Output the [x, y] coordinate of the center of the cell containing the given text.  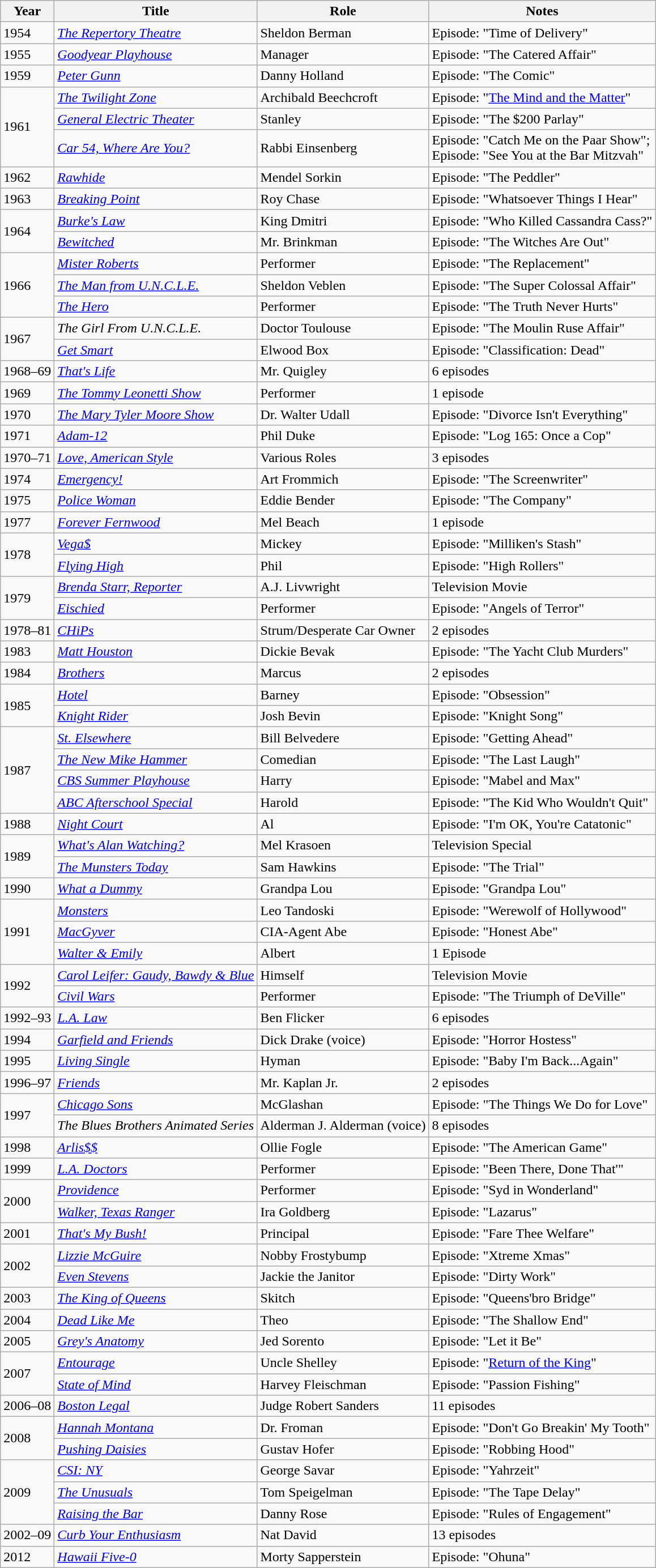
Episode: "Ohuna" [542, 1557]
Dick Drake (voice) [343, 1040]
Walter & Emily [156, 953]
Flying High [156, 565]
Mr. Kaplan Jr. [343, 1083]
Uncle Shelley [343, 1363]
Theo [343, 1320]
Episode: "The Truth Never Hurts" [542, 307]
1970 [27, 415]
Episode: "Baby I'm Back...Again" [542, 1061]
Ollie Fogle [343, 1147]
Episode: "The Screenwriter" [542, 479]
The Repertory Theatre [156, 33]
1961 [27, 127]
2008 [27, 1438]
Friends [156, 1083]
The Tommy Leonetti Show [156, 393]
Elwood Box [343, 350]
Episode: "The Things We Do for Love" [542, 1104]
1997 [27, 1115]
The Mary Tyler Moore Show [156, 415]
Gustav Hofer [343, 1449]
What's Alan Watching? [156, 845]
Television Special [542, 845]
That's My Bush! [156, 1233]
Chicago Sons [156, 1104]
Episode: "The Last Laugh" [542, 759]
King Dmitri [343, 220]
1996–97 [27, 1083]
Hyman [343, 1061]
Get Smart [156, 350]
Episode: "Xtreme Xmas" [542, 1255]
Episode: "Knight Song" [542, 716]
Doctor Toulouse [343, 328]
1971 [27, 436]
Episode: "The Mind and the Matter" [542, 97]
1975 [27, 501]
Phil [343, 565]
Art Frommich [343, 479]
1955 [27, 54]
Episode: "Angels of Terror" [542, 608]
Episode: "Passion Fishing" [542, 1385]
Role [343, 11]
State of Mind [156, 1385]
Episode: "Getting Ahead" [542, 738]
Episode: "Mabel and Max" [542, 781]
Tom Speigelman [343, 1492]
Episode: "Rules of Engagement" [542, 1514]
Episode: "Lazarus" [542, 1212]
Alderman J. Alderman (voice) [343, 1126]
Dr. Walter Udall [343, 415]
Episode: "The Catered Affair" [542, 54]
Episode: "The Yacht Club Murders" [542, 652]
Title [156, 11]
1987 [27, 770]
1995 [27, 1061]
1969 [27, 393]
2012 [27, 1557]
Raising the Bar [156, 1514]
Harvey Fleischman [343, 1385]
Mister Roberts [156, 263]
Pushing Daisies [156, 1449]
2004 [27, 1320]
MacGyver [156, 932]
1991 [27, 932]
The Blues Brothers Animated Series [156, 1126]
Hotel [156, 695]
Car 54, Where Are You? [156, 148]
Bill Belvedere [343, 738]
Episode: "Don't Go Breakin' My Tooth" [542, 1428]
Grandpa Lou [343, 888]
Harold [343, 802]
1994 [27, 1040]
The Man from U.N.C.L.E. [156, 285]
Hawaii Five-0 [156, 1557]
Phil Duke [343, 436]
That's Life [156, 371]
Grey's Anatomy [156, 1341]
Episode: "High Rollers" [542, 565]
What a Dummy [156, 888]
Various Roles [343, 458]
3 episodes [542, 458]
Civil Wars [156, 997]
13 episodes [542, 1535]
St. Elsewhere [156, 738]
Curb Your Enthusiasm [156, 1535]
Forever Fernwood [156, 522]
Episode: "The Super Colossal Affair" [542, 285]
2003 [27, 1298]
1954 [27, 33]
Mr. Quigley [343, 371]
Episode: "The $200 Parlay" [542, 119]
The New Mike Hammer [156, 759]
Episode: "Honest Abe" [542, 932]
The Twilight Zone [156, 97]
Episode: "The Moulin Ruse Affair" [542, 328]
Episode: "Catch Me on the Paar Show"; Episode: "See You at the Bar Mitzvah" [542, 148]
Hannah Montana [156, 1428]
ABC Afterschool Special [156, 802]
Dr. Froman [343, 1428]
Vega$ [156, 544]
Episode: "Classification: Dead" [542, 350]
Arlis$$ [156, 1147]
Episode: "I'm OK, You're Catatonic" [542, 824]
Marcus [343, 673]
Episode: "The Witches Are Out" [542, 242]
1999 [27, 1169]
Brothers [156, 673]
Episode: "Milliken's Stash" [542, 544]
Ben Flicker [343, 1018]
Notes [542, 11]
Eischied [156, 608]
1963 [27, 199]
Episode: "The Tape Delay" [542, 1492]
Rawhide [156, 177]
Love, American Style [156, 458]
Harry [343, 781]
Episode: "Been There, Done That'" [542, 1169]
Skitch [343, 1298]
CSI: NY [156, 1471]
1967 [27, 339]
Archibald Beechcroft [343, 97]
Episode: "Dirty Work" [542, 1276]
Episode: "Fare Thee Welfare" [542, 1233]
Albert [343, 953]
Episode: "Log 165: Once a Cop" [542, 436]
Nobby Frostybump [343, 1255]
Garfield and Friends [156, 1040]
Episode: "Werewolf of Hollywood" [542, 910]
Episode: "Grandpa Lou" [542, 888]
Matt Houston [156, 652]
Episode: "Return of the King" [542, 1363]
1988 [27, 824]
Nat David [343, 1535]
8 episodes [542, 1126]
Barney [343, 695]
Sheldon Veblen [343, 285]
Episode: "Obsession" [542, 695]
Jackie the Janitor [343, 1276]
Mel Beach [343, 522]
1964 [27, 231]
Episode: "Time of Delivery" [542, 33]
Episode: "Who Killed Cassandra Cass?" [542, 220]
2007 [27, 1374]
1983 [27, 652]
Jed Sorento [343, 1341]
2006–08 [27, 1406]
Walker, Texas Ranger [156, 1212]
Mendel Sorkin [343, 177]
1977 [27, 522]
1979 [27, 597]
Danny Holland [343, 76]
Episode: "The Replacement" [542, 263]
Lizzie McGuire [156, 1255]
Leo Tandoski [343, 910]
1990 [27, 888]
Mickey [343, 544]
CBS Summer Playhouse [156, 781]
Principal [343, 1233]
Dickie Bevak [343, 652]
Burke's Law [156, 220]
Episode: "Divorce Isn't Everything" [542, 415]
Al [343, 824]
Ira Goldberg [343, 1212]
1978–81 [27, 630]
Episode: "Queens'bro Bridge" [542, 1298]
Josh Bevin [343, 716]
1978 [27, 554]
Dead Like Me [156, 1320]
Brenda Starr, Reporter [156, 587]
2000 [27, 1201]
Adam-12 [156, 436]
Danny Rose [343, 1514]
Morty Sapperstein [343, 1557]
Himself [343, 975]
1962 [27, 177]
2002–09 [27, 1535]
1998 [27, 1147]
Episode: "The Triumph of DeVille" [542, 997]
Manager [343, 54]
Night Court [156, 824]
The Hero [156, 307]
Breaking Point [156, 199]
Episode: "Whatsoever Things I Hear" [542, 199]
A.J. Livwright [343, 587]
Emergency! [156, 479]
1985 [27, 706]
Episode: "The Peddler" [542, 177]
Bewitched [156, 242]
Goodyear Playhouse [156, 54]
1992 [27, 985]
Episode: "The Kid Who Wouldn't Quit" [542, 802]
Providence [156, 1190]
1984 [27, 673]
Monsters [156, 910]
Roy Chase [343, 199]
Peter Gunn [156, 76]
The Unusuals [156, 1492]
2002 [27, 1266]
Mr. Brinkman [343, 242]
Episode: "The American Game" [542, 1147]
Episode: "The Shallow End" [542, 1320]
Carol Leifer: Gaudy, Bawdy & Blue [156, 975]
CIA-Agent Abe [343, 932]
General Electric Theater [156, 119]
The Munsters Today [156, 867]
The King of Queens [156, 1298]
Sam Hawkins [343, 867]
Episode: "The Company" [542, 501]
Sheldon Berman [343, 33]
Episode: "Yahrzeit" [542, 1471]
Even Stevens [156, 1276]
1992–93 [27, 1018]
11 episodes [542, 1406]
Stanley [343, 119]
Episode: "Syd in Wonderland" [542, 1190]
1989 [27, 856]
The Girl From U.N.C.L.E. [156, 328]
Strum/Desperate Car Owner [343, 630]
CHiPs [156, 630]
L.A. Doctors [156, 1169]
Eddie Bender [343, 501]
1970–71 [27, 458]
Episode: "Robbing Hood" [542, 1449]
Boston Legal [156, 1406]
Episode: "Horror Hostess" [542, 1040]
Year [27, 11]
2009 [27, 1492]
1974 [27, 479]
Episode: "The Comic" [542, 76]
1968–69 [27, 371]
Police Woman [156, 501]
Mel Krasoen [343, 845]
2005 [27, 1341]
Comedian [343, 759]
1 Episode [542, 953]
Episode: "Let it Be" [542, 1341]
Judge Robert Sanders [343, 1406]
Episode: "The Trial" [542, 867]
Rabbi Einsenberg [343, 148]
L.A. Law [156, 1018]
1966 [27, 285]
Living Single [156, 1061]
George Savar [343, 1471]
Entourage [156, 1363]
2001 [27, 1233]
Knight Rider [156, 716]
1959 [27, 76]
McGlashan [343, 1104]
